Pinpoint the cell where the given text exists, returning its (X, Y) midpoint coordinate. 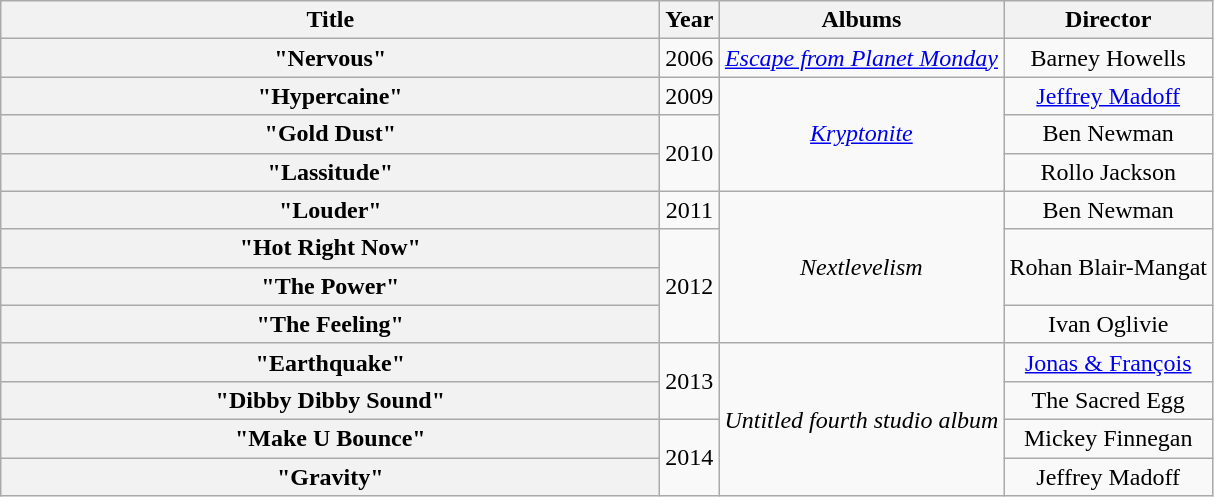
Rollo Jackson (1108, 172)
"Lassitude" (330, 172)
Barney Howells (1108, 58)
"Nervous" (330, 58)
"Make U Bounce" (330, 438)
2013 (690, 381)
2006 (690, 58)
Mickey Finnegan (1108, 438)
2009 (690, 96)
2014 (690, 457)
"Gold Dust" (330, 134)
"Gravity" (330, 477)
2010 (690, 153)
"The Power" (330, 286)
Director (1108, 20)
Nextlevelism (862, 267)
2012 (690, 286)
Untitled fourth studio album (862, 419)
"Louder" (330, 210)
"The Feeling" (330, 324)
"Hypercaine" (330, 96)
"Earthquake" (330, 362)
The Sacred Egg (1108, 400)
Title (330, 20)
Ivan Oglivie (1108, 324)
Albums (862, 20)
2011 (690, 210)
Jonas & François (1108, 362)
Escape from Planet Monday (862, 58)
"Dibby Dibby Sound" (330, 400)
Year (690, 20)
Kryptonite (862, 134)
"Hot Right Now" (330, 248)
Rohan Blair-Mangat (1108, 267)
